Return the [X, Y] coordinate for the center point of the cell that contains the specified text.  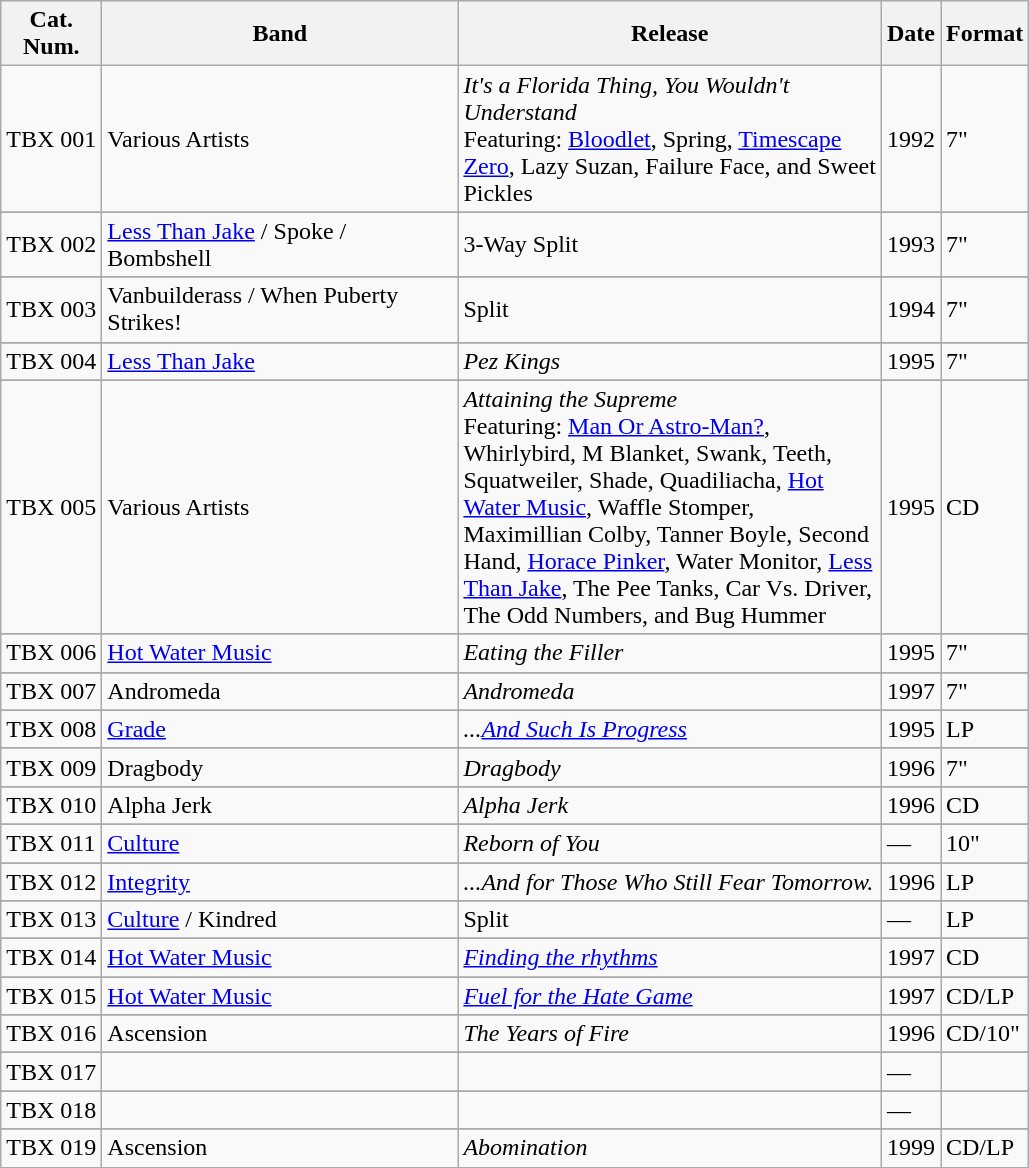
TBX 008 [52, 729]
Abomination [670, 1148]
TBX 003 [52, 310]
...And Such Is Progress [670, 729]
10" [984, 843]
Pez Kings [670, 361]
TBX 015 [52, 996]
TBX 019 [52, 1148]
Date [910, 34]
Finding the rhythms [670, 958]
1992 [910, 139]
Fuel for the Hate Game [670, 996]
TBX 006 [52, 653]
1993 [910, 244]
TBX 014 [52, 958]
The Years of Fire [670, 1034]
TBX 002 [52, 244]
Culture [280, 843]
TBX 004 [52, 361]
TBX 009 [52, 767]
1999 [910, 1148]
TBX 017 [52, 1072]
Release [670, 34]
1994 [910, 310]
Grade [280, 729]
TBX 011 [52, 843]
Integrity [280, 881]
Eating the Filler [670, 653]
TBX 018 [52, 1110]
TBX 007 [52, 691]
TBX 001 [52, 139]
TBX 013 [52, 920]
Band [280, 34]
Cat. Num. [52, 34]
...And for Those Who Still Fear Tomorrow. [670, 881]
TBX 005 [52, 507]
Less Than Jake [280, 361]
It's a Florida Thing, You Wouldn't UnderstandFeaturing: Bloodlet, Spring, Timescape Zero, Lazy Suzan, Failure Face, and Sweet Pickles [670, 139]
Format [984, 34]
CD/10" [984, 1034]
Less Than Jake / Spoke / Bombshell [280, 244]
TBX 012 [52, 881]
Culture / Kindred [280, 920]
TBX 010 [52, 805]
3-Way Split [670, 244]
TBX 016 [52, 1034]
Vanbuilderass / When Puberty Strikes! [280, 310]
Reborn of You [670, 843]
